Scan for the cell matching the given text and deliver its (X, Y) coordinate at center. 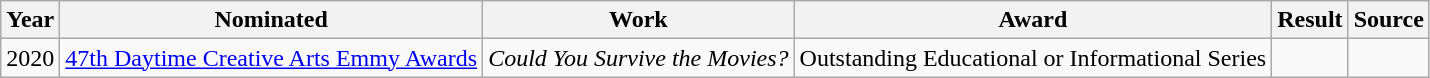
Source (1388, 20)
Result (1310, 20)
2020 (30, 58)
Nominated (272, 20)
Work (638, 20)
Award (1033, 20)
47th Daytime Creative Arts Emmy Awards (272, 58)
Could You Survive the Movies? (638, 58)
Year (30, 20)
Outstanding Educational or Informational Series (1033, 58)
